Search for the cell housing the specified text and yield its (x, y) center coordinate. 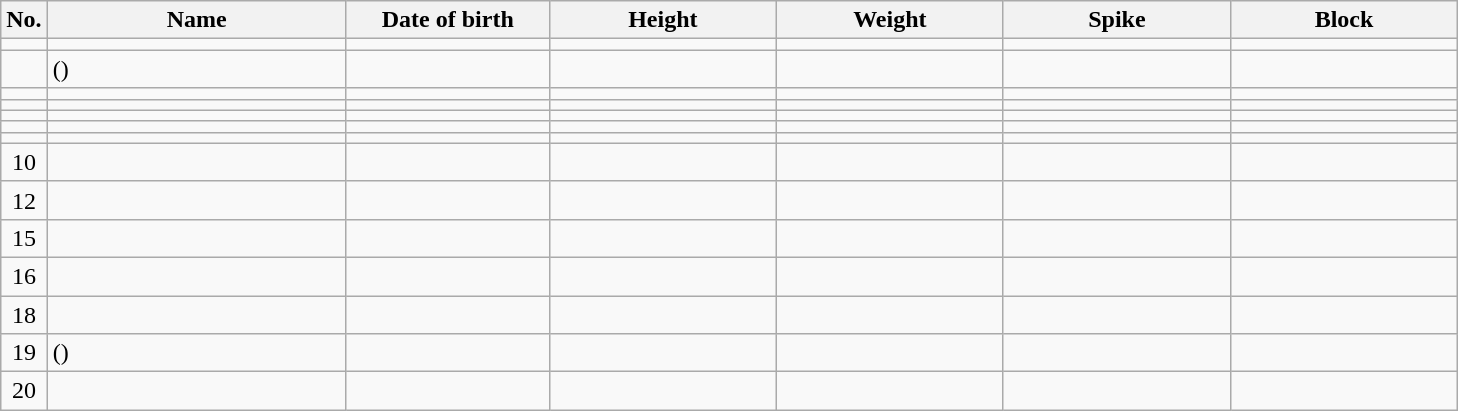
Weight (890, 20)
18 (24, 315)
Block (1344, 20)
19 (24, 353)
Height (662, 20)
Date of birth (448, 20)
20 (24, 391)
10 (24, 162)
No. (24, 20)
12 (24, 200)
Spike (1116, 20)
16 (24, 276)
15 (24, 238)
Name (196, 20)
